Output the (X, Y) coordinate of the center of the cell containing the given text.  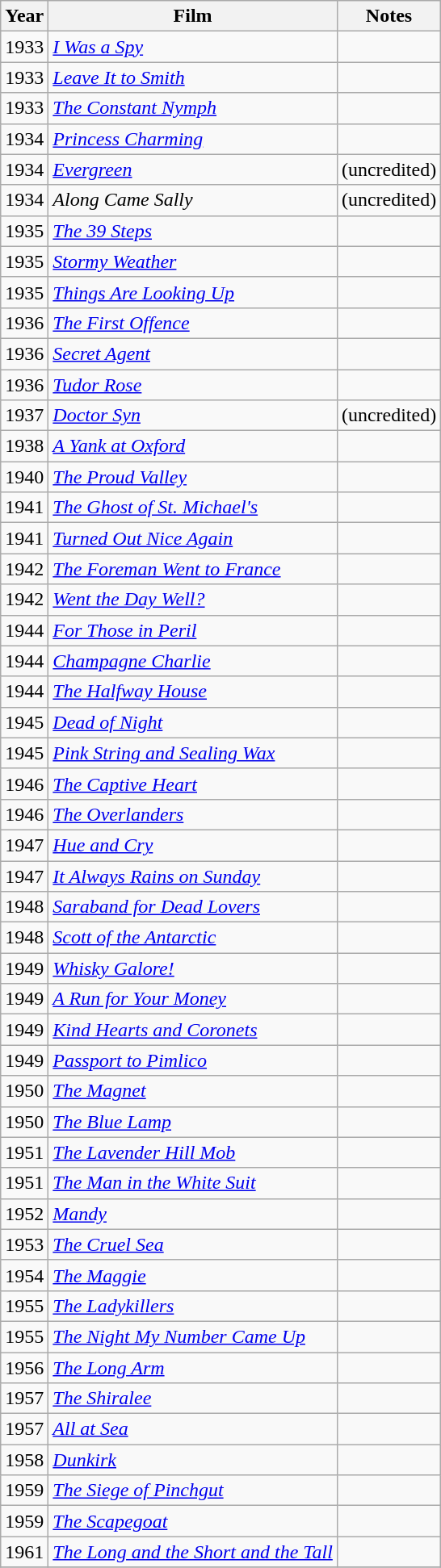
The Man in the White Suit (193, 1183)
Year (24, 16)
Secret Agent (193, 353)
The Siege of Pinchgut (193, 1491)
Stormy Weather (193, 261)
The Lavender Hill Mob (193, 1152)
Notes (388, 16)
The Foreman Went to France (193, 569)
The Ladykillers (193, 1306)
Whisky Galore! (193, 968)
Dead of Night (193, 722)
Turned Out Nice Again (193, 538)
Leave It to Smith (193, 77)
Tudor Rose (193, 385)
The Constant Nymph (193, 108)
The Long and the Short and the Tall (193, 1552)
Pink String and Sealing Wax (193, 753)
The Cruel Sea (193, 1244)
Things Are Looking Up (193, 292)
I Was a Spy (193, 47)
Hue and Cry (193, 845)
Princess Charming (193, 139)
1953 (24, 1244)
1952 (24, 1214)
1938 (24, 446)
For Those in Peril (193, 630)
Kind Hearts and Coronets (193, 1030)
Went the Day Well? (193, 600)
The Ghost of St. Michael's (193, 508)
Along Came Sally (193, 200)
Evergreen (193, 169)
1954 (24, 1275)
The Proud Valley (193, 477)
The Scapegoat (193, 1521)
The 39 Steps (193, 231)
The Maggie (193, 1275)
The Blue Lamp (193, 1122)
Film (193, 16)
1958 (24, 1460)
It Always Rains on Sunday (193, 876)
A Yank at Oxford (193, 446)
The Night My Number Came Up (193, 1336)
Passport to Pimlico (193, 1060)
Mandy (193, 1214)
The Captive Heart (193, 784)
The Halfway House (193, 692)
1940 (24, 477)
The Long Arm (193, 1368)
A Run for Your Money (193, 999)
Champagne Charlie (193, 661)
Saraband for Dead Lovers (193, 907)
Doctor Syn (193, 416)
1961 (24, 1552)
1937 (24, 416)
All at Sea (193, 1429)
1956 (24, 1368)
The Overlanders (193, 814)
The Shiralee (193, 1399)
The First Offence (193, 323)
The Magnet (193, 1091)
Dunkirk (193, 1460)
Scott of the Antarctic (193, 938)
